Capture the cell that displays the provided text and extract its [x, y] central coordinate. 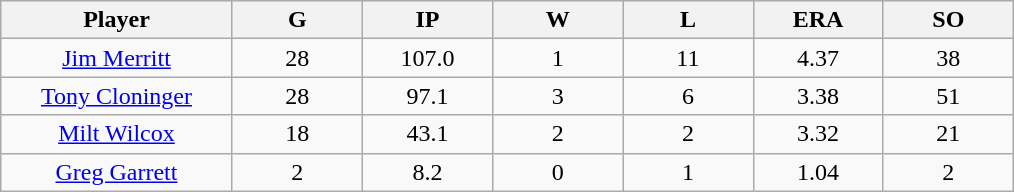
18 [297, 134]
97.1 [427, 96]
ERA [818, 20]
11 [688, 58]
51 [948, 96]
Player [116, 20]
3.32 [818, 134]
0 [558, 172]
4.37 [818, 58]
3.38 [818, 96]
SO [948, 20]
Milt Wilcox [116, 134]
38 [948, 58]
Greg Garrett [116, 172]
107.0 [427, 58]
Jim Merritt [116, 58]
Tony Cloninger [116, 96]
1.04 [818, 172]
W [558, 20]
IP [427, 20]
6 [688, 96]
3 [558, 96]
21 [948, 134]
43.1 [427, 134]
8.2 [427, 172]
G [297, 20]
L [688, 20]
